Search for the cell housing the specified text and yield its (x, y) center coordinate. 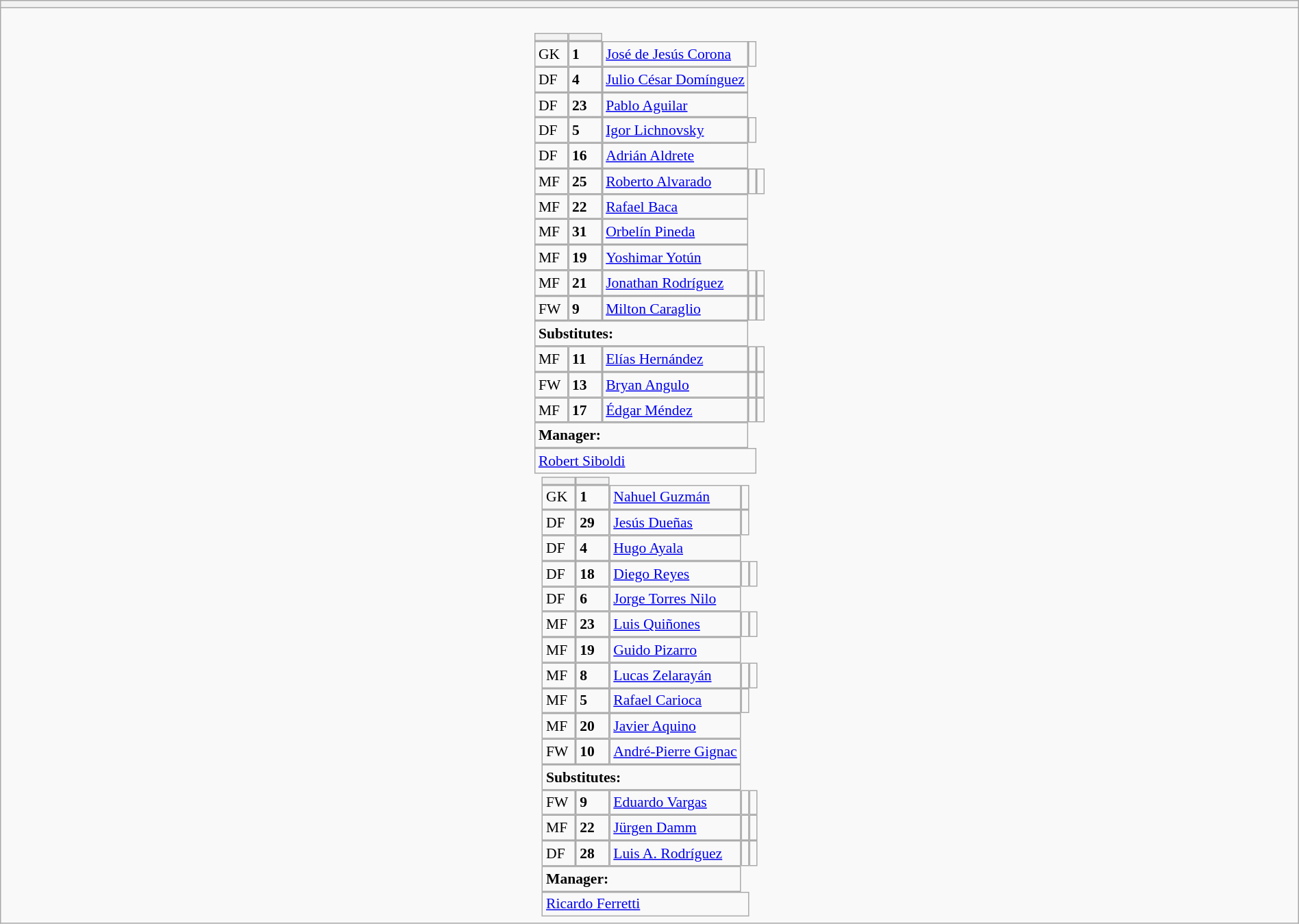
Elías Hernández (675, 359)
Jorge Torres Nilo (675, 599)
13 (585, 385)
16 (585, 156)
11 (585, 359)
Yoshimar Yotún (675, 258)
Eduardo Vargas (675, 803)
Hugo Ayala (675, 548)
Roberto Alvarado (675, 181)
Igor Lichnovsky (675, 130)
Diego Reyes (675, 574)
29 (592, 522)
Milton Caraglio (675, 308)
17 (585, 410)
Lucas Zelarayán (675, 675)
Nahuel Guzmán (675, 497)
Rafael Baca (675, 207)
Robert Siboldi (645, 460)
18 (592, 574)
Rafael Carioca (675, 700)
Édgar Méndez (675, 410)
Jesús Dueñas (675, 522)
Guido Pizarro (675, 649)
21 (585, 282)
José de Jesús Corona (675, 53)
8 (592, 675)
6 (592, 599)
Bryan Angulo (675, 385)
20 (592, 726)
Jonathan Rodríguez (675, 282)
Orbelín Pineda (675, 232)
André-Pierre Gignac (675, 752)
31 (585, 232)
Luis Quiñones (675, 625)
Jürgen Damm (675, 827)
Javier Aquino (675, 726)
28 (592, 853)
Ricardo Ferretti (645, 904)
Julio César Domínguez (675, 79)
Adrián Aldrete (675, 156)
25 (585, 181)
Pablo Aguilar (675, 105)
Luis A. Rodríguez (675, 853)
10 (592, 752)
